Provide the [x, y] coordinate of the cell's center where the given text is located.  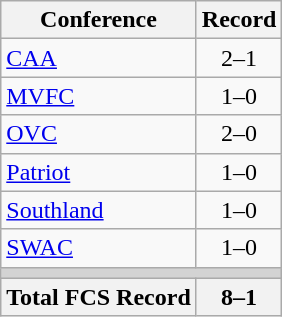
Total FCS Record [99, 297]
CAA [99, 58]
Southland [99, 210]
OVC [99, 134]
Record [239, 20]
Patriot [99, 172]
MVFC [99, 96]
Conference [99, 20]
8–1 [239, 297]
2–1 [239, 58]
2–0 [239, 134]
SWAC [99, 248]
